Determine the (X, Y) coordinate at the center of the cell enclosing the given text.  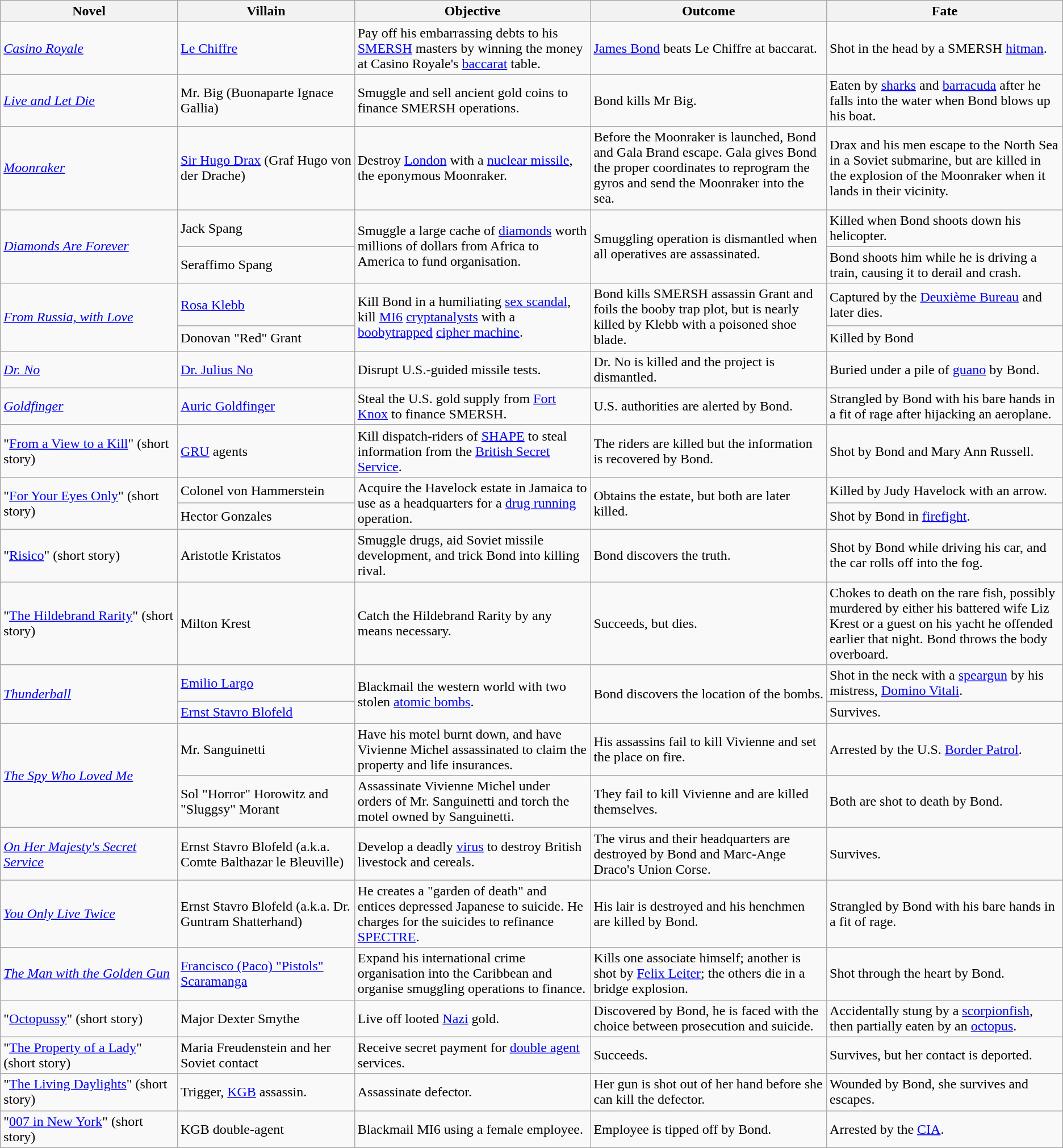
Obtains the estate, but both are later killed. (709, 503)
"The Living Daylights" (short story) (89, 1092)
Fate (945, 11)
Kill dispatch-riders of SHAPE to steal information from the British Secret Service. (472, 451)
"The Property of a Lady" (short story) (89, 1055)
Accidentally stung by a scorpionfish, then partially eaten by an octopus. (945, 1019)
Smuggle and sell ancient gold coins to finance SMERSH operations. (472, 100)
James Bond beats Le Chiffre at baccarat. (709, 48)
"Octopussy" (short story) (89, 1019)
Mr. Big (Buonaparte Ignace Gallia) (266, 100)
Villain (266, 11)
Major Dexter Smythe (266, 1019)
Casino Royale (89, 48)
Sol "Horror" Horowitz and "Sluggsy" Morant (266, 802)
From Russia, with Love (89, 317)
Blackmail MI6 using a female employee. (472, 1129)
Strangled by Bond with his bare hands in a fit of rage. (945, 914)
Arrested by the CIA. (945, 1129)
Milton Krest (266, 623)
Maria Freudenstein and her Soviet contact (266, 1055)
Bond discovers the truth. (709, 555)
"The Hildebrand Rarity" (short story) (89, 623)
Sir Hugo Drax (Graf Hugo von der Drache) (266, 168)
"007 in New York" (short story) (89, 1129)
Diamonds Are Forever (89, 246)
The Spy Who Loved Me (89, 776)
Live and Let Die (89, 100)
Ernst Stavro Blofeld (a.k.a. Dr. Guntram Shatterhand) (266, 914)
Bond discovers the location of the bombs. (709, 694)
Wounded by Bond, she survives and escapes. (945, 1092)
Mr. Sanguinetti (266, 749)
Bond kills SMERSH assassin Grant and foils the booby trap plot, but is nearly killed by Klebb with a poisoned shoe blade. (709, 317)
Novel (89, 11)
Disrupt U.S.-guided missile tests. (472, 369)
Drax and his men escape to the North Sea in a Soviet submarine, but are killed in the explosion of the Moonraker when it lands in their vicinity. (945, 168)
He creates a "garden of death" and entices depressed Japanese to suicide. He charges for the suicides to refinance SPECTRE. (472, 914)
Francisco (Paco) "Pistols" Scaramanga (266, 974)
Buried under a pile of guano by Bond. (945, 369)
Strangled by Bond with his bare hands in a fit of rage after hijacking an aeroplane. (945, 407)
Shot by Bond while driving his car, and the car rolls off into the fog. (945, 555)
Thunderball (89, 694)
Catch the Hildebrand Rarity by any means necessary. (472, 623)
Arrested by the U.S. Border Patrol. (945, 749)
Shot in the head by a SMERSH hitman. (945, 48)
Dr. Julius No (266, 369)
The virus and their headquarters are destroyed by Bond and Marc-Ange Draco's Union Corse. (709, 854)
Ernst Stavro Blofeld (a.k.a. Comte Balthazar le Bleuville) (266, 854)
Acquire the Havelock estate in Jamaica to use as a headquarters for a drug running operation. (472, 503)
They fail to kill Vivienne and are killed themselves. (709, 802)
Smuggle a large cache of diamonds worth millions of dollars from Africa to America to fund organisation. (472, 246)
Both are shot to death by Bond. (945, 802)
Bond shoots him while he is driving a train, causing it to derail and crash. (945, 265)
Kill Bond in a humiliating sex scandal, kill MI6 cryptanalysts with a boobytrapped cipher machine. (472, 317)
Emilio Largo (266, 684)
Shot through the heart by Bond. (945, 974)
Assassinate defector. (472, 1092)
Jack Spang (266, 228)
His lair is destroyed and his henchmen are killed by Bond. (709, 914)
Colonel von Hammerstein (266, 490)
Succeeds, but dies. (709, 623)
Expand his international crime organisation into the Caribbean and organise smuggling operations to finance. (472, 974)
Blackmail the western world with two stolen atomic bombs. (472, 694)
Dr. No (89, 369)
"Risico" (short story) (89, 555)
Aristotle Kristatos (266, 555)
Captured by the Deuxième Bureau and later dies. (945, 304)
GRU agents (266, 451)
Survives, but her contact is deported. (945, 1055)
Assassinate Vivienne Michel under orders of Mr. Sanguinetti and torch the motel owned by Sanguinetti. (472, 802)
Steal the U.S. gold supply from Fort Knox to finance SMERSH. (472, 407)
Receive secret payment for double agent services. (472, 1055)
Have his motel burnt down, and have Vivienne Michel assassinated to claim the property and life insurances. (472, 749)
Smuggling operation is dismantled when all operatives are assassinated. (709, 246)
Her gun is shot out of her hand before she can kill the defector. (709, 1092)
Kills one associate himself; another is shot by Felix Leiter; the others die in a bridge explosion. (709, 974)
Dr. No is killed and the project is dismantled. (709, 369)
Shot by Bond in firefight. (945, 516)
Killed by Bond (945, 338)
"From a View to a Kill" (short story) (89, 451)
Employee is tipped off by Bond. (709, 1129)
U.S. authorities are alerted by Bond. (709, 407)
Killed by Judy Havelock with an arrow. (945, 490)
Bond kills Mr Big. (709, 100)
His assassins fail to kill Vivienne and set the place on fire. (709, 749)
Rosa Klebb (266, 304)
You Only Live Twice (89, 914)
On Her Majesty's Secret Service (89, 854)
Smuggle drugs, aid Soviet missile development, and trick Bond into killing rival. (472, 555)
Ernst Stavro Blofeld (266, 713)
Shot by Bond and Mary Ann Russell. (945, 451)
Auric Goldfinger (266, 407)
Discovered by Bond, he is faced with the choice between prosecution and suicide. (709, 1019)
Hector Gonzales (266, 516)
Killed when Bond shoots down his helicopter. (945, 228)
Succeeds. (709, 1055)
Live off looted Nazi gold. (472, 1019)
Eaten by sharks and barracuda after he falls into the water when Bond blows up his boat. (945, 100)
Goldfinger (89, 407)
Outcome (709, 11)
Shot in the neck with a speargun by his mistress, Domino Vitali. (945, 684)
"For Your Eyes Only" (short story) (89, 503)
KGB double-agent (266, 1129)
The Man with the Golden Gun (89, 974)
Pay off his embarrassing debts to his SMERSH masters by winning the money at Casino Royale's baccarat table. (472, 48)
Le Chiffre (266, 48)
The riders are killed but the information is recovered by Bond. (709, 451)
Develop a deadly virus to destroy British livestock and cereals. (472, 854)
Donovan "Red" Grant (266, 338)
Objective (472, 11)
Seraffimo Spang (266, 265)
Trigger, KGB assassin. (266, 1092)
Destroy London with a nuclear missile, the eponymous Moonraker. (472, 168)
Moonraker (89, 168)
